Output the [x, y] coordinate of the center of the cell containing the given text.  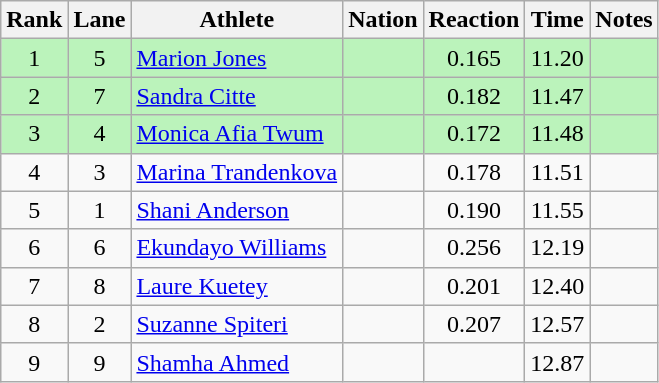
0.190 [474, 210]
12.40 [558, 286]
12.87 [558, 362]
11.47 [558, 96]
Sandra Citte [237, 96]
0.201 [474, 286]
Lane [100, 20]
Monica Afia Twum [237, 134]
Athlete [237, 20]
Reaction [474, 20]
12.19 [558, 248]
12.57 [558, 324]
Nation [383, 20]
Marion Jones [237, 58]
0.165 [474, 58]
Notes [624, 20]
Suzanne Spiteri [237, 324]
11.48 [558, 134]
Ekundayo Williams [237, 248]
0.182 [474, 96]
Marina Trandenkova [237, 172]
Rank [34, 20]
0.172 [474, 134]
11.51 [558, 172]
Shani Anderson [237, 210]
0.256 [474, 248]
11.20 [558, 58]
Time [558, 20]
0.178 [474, 172]
11.55 [558, 210]
Laure Kuetey [237, 286]
Shamha Ahmed [237, 362]
0.207 [474, 324]
